Locate the cell with the specified text and output its [x, y] center coordinate. 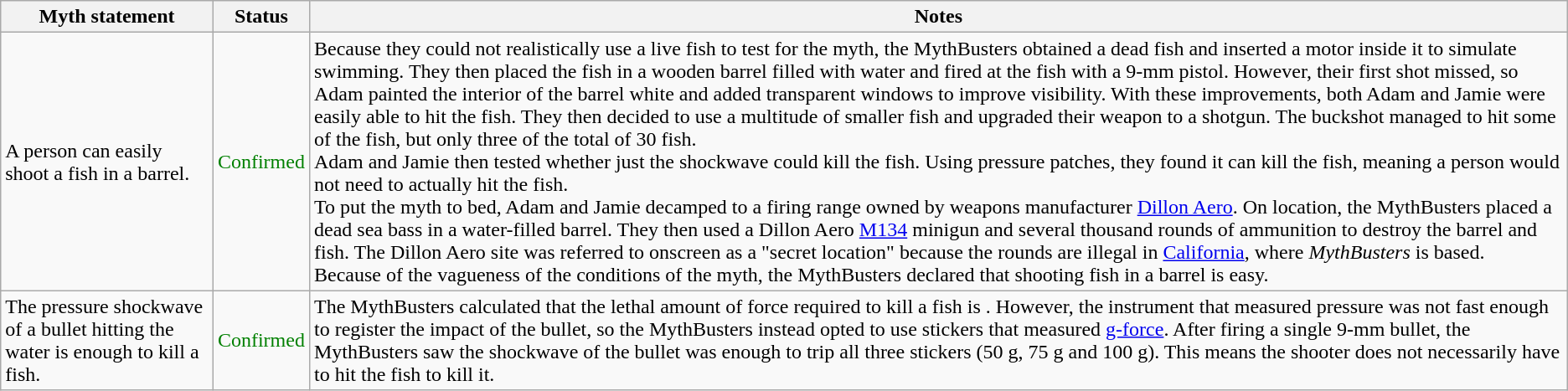
Myth statement [107, 17]
The pressure shockwave of a bullet hitting the water is enough to kill a fish. [107, 340]
A person can easily shoot a fish in a barrel. [107, 162]
Notes [938, 17]
Status [261, 17]
